Search for the cell housing the specified text and yield its [X, Y] center coordinate. 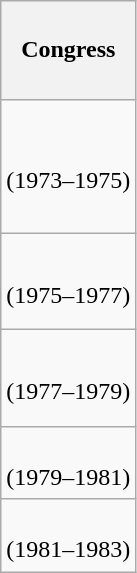
(1981–1983) [68, 535]
(1979–1981) [68, 463]
(1975–1977) [68, 282]
(1977–1979) [68, 378]
(1973–1975) [68, 166]
Congress [68, 50]
